Pinpoint the cell where the given text exists, returning its [x, y] midpoint coordinate. 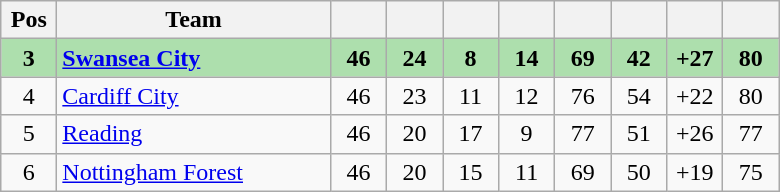
Swansea City [194, 58]
42 [639, 58]
14 [527, 58]
Pos [29, 20]
24 [414, 58]
3 [29, 58]
4 [29, 96]
+27 [695, 58]
8 [470, 58]
17 [470, 134]
15 [470, 172]
50 [639, 172]
51 [639, 134]
+26 [695, 134]
75 [751, 172]
9 [527, 134]
6 [29, 172]
Team [194, 20]
76 [583, 96]
Reading [194, 134]
Cardiff City [194, 96]
+19 [695, 172]
Nottingham Forest [194, 172]
23 [414, 96]
5 [29, 134]
+22 [695, 96]
12 [527, 96]
54 [639, 96]
